From the cell containing the given text, extract its center point as [X, Y] coordinate. 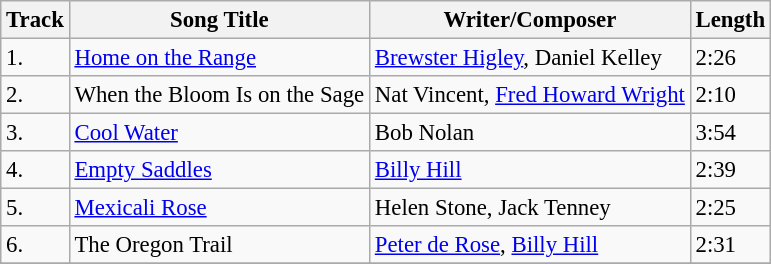
3:54 [730, 133]
3. [35, 133]
Nat Vincent, Fred Howard Wright [530, 95]
2:10 [730, 95]
Length [730, 20]
Home on the Range [219, 58]
Bob Nolan [530, 133]
Brewster Higley, Daniel Kelley [530, 58]
Mexicali Rose [219, 208]
The Oregon Trail [219, 245]
Song Title [219, 20]
2:26 [730, 58]
Writer/Composer [530, 20]
6. [35, 245]
2. [35, 95]
5. [35, 208]
Billy Hill [530, 170]
4. [35, 170]
Peter de Rose, Billy Hill [530, 245]
2:39 [730, 170]
2:31 [730, 245]
Helen Stone, Jack Tenney [530, 208]
2:25 [730, 208]
Track [35, 20]
Cool Water [219, 133]
Empty Saddles [219, 170]
1. [35, 58]
When the Bloom Is on the Sage [219, 95]
